From the cell containing the given text, extract its center point as [x, y] coordinate. 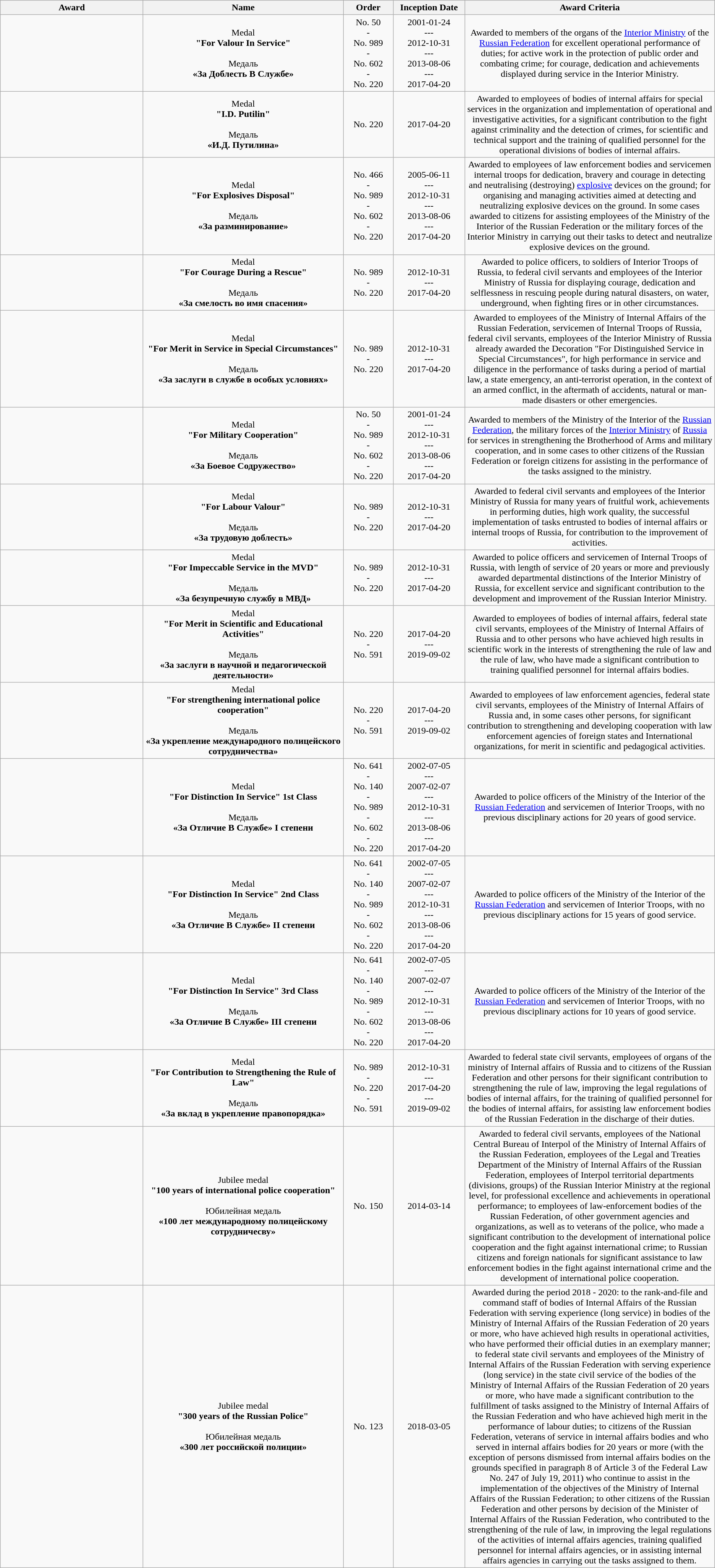
No. 150 [368, 1206]
Medal"For Merit in Service in Special Circumstances"Медаль«За заслуги в службе в особых условиях» [243, 359]
2005-06-11---2012-10-31---2013-08-06---2017-04-20 [429, 206]
2012-10-31---2017-04-20---2019-09-02 [429, 1088]
Jubilee medal"300 years of the Russian Police"Юбилейная медаль«300 лет российской полиции» [243, 1427]
Medal"For Impeccable Service in the MVD"Медаль«За безупречную службу в МВД» [243, 578]
Medal"For Labour Valour"Медаль«За трудовую доблесть» [243, 517]
Medal"I.D. Putilin"Медаль«И.Д. Путилина» [243, 125]
Award Criteria [590, 8]
Award [72, 8]
Medal"For Military Cooperation"Медаль«За Боевое Содружество» [243, 445]
Medal"For Valour In Service"Медаль«За Доблесть В Службе» [243, 53]
Medal"For Contribution to Strengthening the Rule of Law"Медаль«За вклад в укрепление правопорядка» [243, 1088]
No. 220 [368, 125]
Medal"For Merit in Scientific and Educational Activities"Медаль«За заслуги в научной и педагогической деятельности» [243, 644]
Medal"For Distinction In Service" 1st ClassМедаль«За Отличие В Службе» I степени [243, 807]
No. 989-No. 220-No. 591 [368, 1088]
Medal"For Courage During a Rescue"Медаль«За смелость во имя спасения» [243, 282]
Inception Date [429, 8]
Medal"For strengthening international police cooperation"Медаль«За укрепление международного полицейского сотрудничества» [243, 720]
2014-03-14 [429, 1206]
2018-03-05 [429, 1427]
2017-04-20 [429, 125]
Jubilee medal"100 years of international police cooperation"Юбилейная медаль«100 лет международному полицейскому сотрудничесву» [243, 1206]
Medal"For Distinction In Service" 3rd ClassМедаль«За Отличие В Службе» III степени [243, 1001]
Order [368, 8]
Medal"For Explosives Disposal"Медаль«За разминирование» [243, 206]
Name [243, 8]
No. 466-No. 989-No. 602-No. 220 [368, 206]
Medal"For Distinction In Service" 2nd ClassМедаль«За Отличие В Службе» II степени [243, 904]
No. 123 [368, 1427]
